Pinpoint the cell where the given text exists, returning its (x, y) midpoint coordinate. 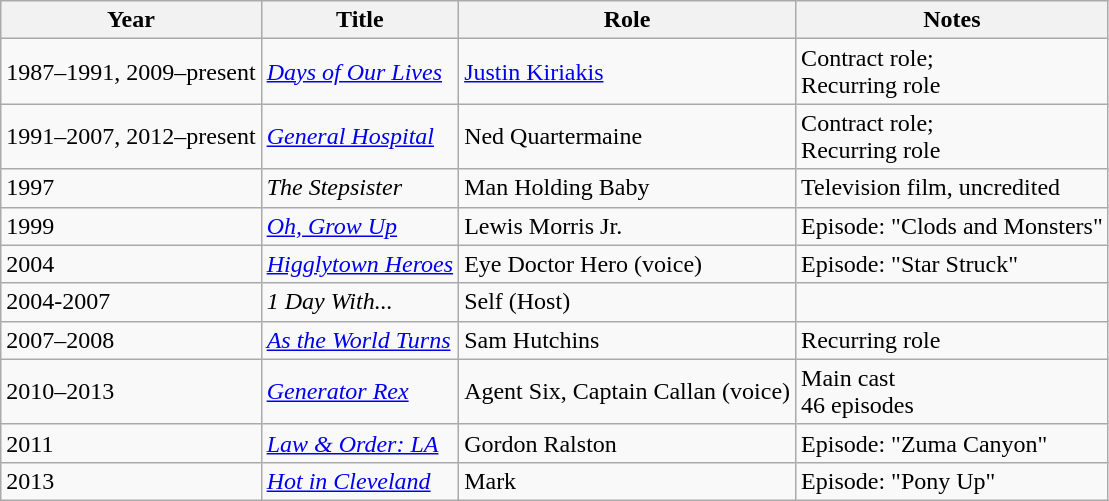
Main cast46 episodes (952, 392)
Episode: "Pony Up" (952, 481)
1999 (131, 226)
Notes (952, 20)
Mark (628, 481)
Generator Rex (360, 392)
Self (Host) (628, 302)
General Hospital (360, 136)
Gordon Ralston (628, 443)
Episode: "Star Struck" (952, 264)
2011 (131, 443)
2004-2007 (131, 302)
2013 (131, 481)
Days of Our Lives (360, 72)
1997 (131, 188)
Hot in Cleveland (360, 481)
2010–2013 (131, 392)
Man Holding Baby (628, 188)
1 Day With... (360, 302)
2007–2008 (131, 340)
Episode: "Clods and Monsters" (952, 226)
Ned Quartermaine (628, 136)
The Stepsister (360, 188)
Episode: "Zuma Canyon" (952, 443)
1991–2007, 2012–present (131, 136)
Agent Six, Captain Callan (voice) (628, 392)
Title (360, 20)
Year (131, 20)
Oh, Grow Up (360, 226)
Recurring role (952, 340)
Eye Doctor Hero (voice) (628, 264)
Role (628, 20)
2004 (131, 264)
Law & Order: LA (360, 443)
Higglytown Heroes (360, 264)
As the World Turns (360, 340)
Lewis Morris Jr. (628, 226)
1987–1991, 2009–present (131, 72)
Justin Kiriakis (628, 72)
Television film, uncredited (952, 188)
Sam Hutchins (628, 340)
